Output the (X, Y) coordinate of the center of the cell containing the given text.  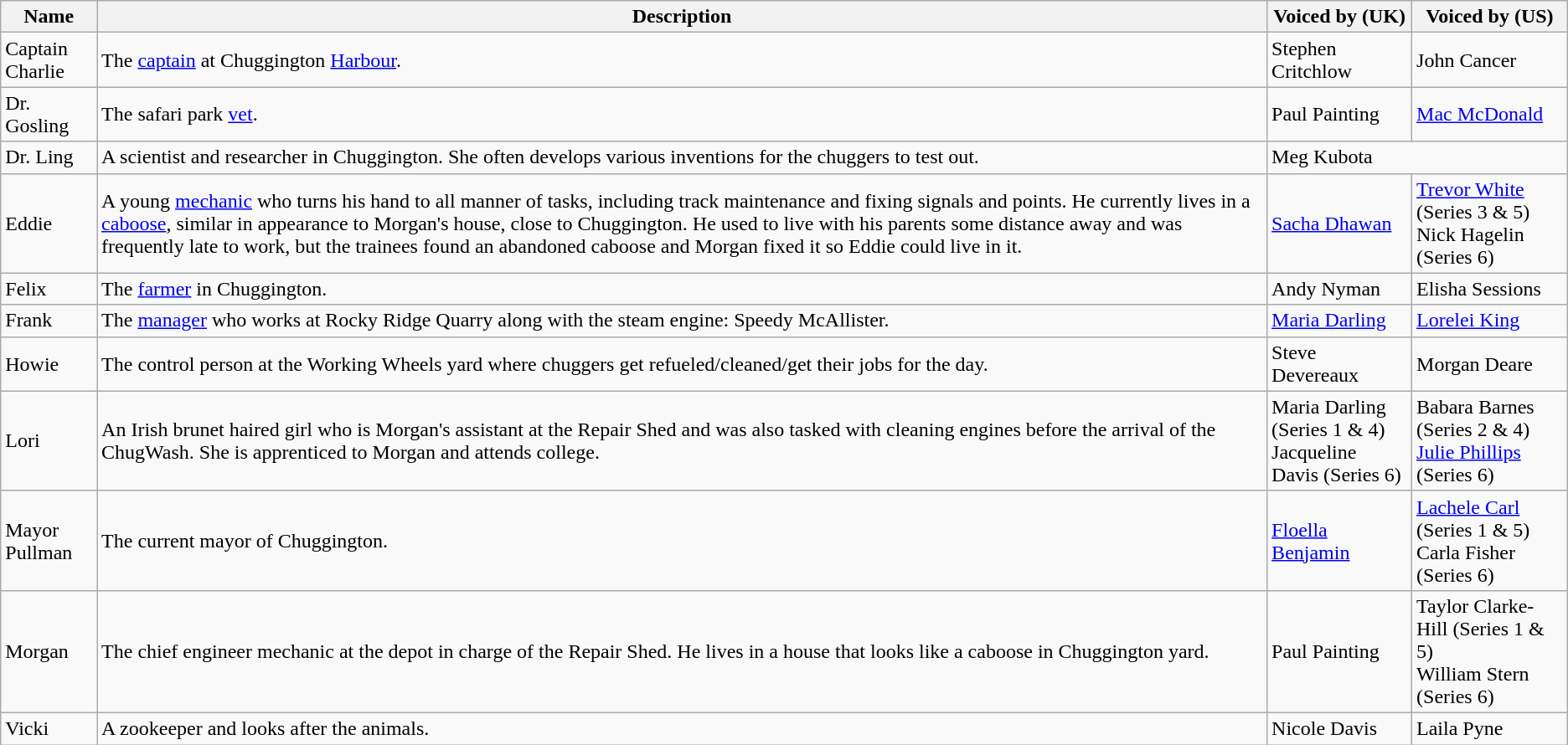
A scientist and researcher in Chuggington. She often develops various inventions for the chuggers to test out. (682, 157)
Stephen Critchlow (1340, 60)
Sacha Dhawan (1340, 223)
Vicki (49, 728)
Morgan (49, 651)
Steve Devereaux (1340, 363)
Laila Pyne (1490, 728)
The chief engineer mechanic at the depot in charge of the Repair Shed. He lives in a house that looks like a caboose in Chuggington yard. (682, 651)
Voiced by (UK) (1340, 17)
The control person at the Working Wheels yard where chuggers get refueled/cleaned/get their jobs for the day. (682, 363)
Morgan Deare (1490, 363)
Trevor White (Series 3 & 5)Nick Hagelin (Series 6) (1490, 223)
Mayor Pullman (49, 541)
Felix (49, 289)
Captain Charlie (49, 60)
Mac McDonald (1490, 114)
Taylor Clarke-Hill (Series 1 & 5)William Stern (Series 6) (1490, 651)
The farmer in Chuggington. (682, 289)
Nicole Davis (1340, 728)
Dr. Gosling (49, 114)
The captain at Chuggington Harbour. (682, 60)
Name (49, 17)
Voiced by (US) (1490, 17)
Maria Darling (Series 1 & 4)Jacqueline Davis (Series 6) (1340, 440)
Lori (49, 440)
Eddie (49, 223)
Lorelei King (1490, 321)
Floella Benjamin (1340, 541)
Dr. Ling (49, 157)
Howie (49, 363)
Maria Darling (1340, 321)
Babara Barnes (Series 2 & 4)Julie Phillips (Series 6) (1490, 440)
Meg Kubota (1417, 157)
A zookeeper and looks after the animals. (682, 728)
The manager who works at Rocky Ridge Quarry along with the steam engine: Speedy McAllister. (682, 321)
The safari park vet. (682, 114)
Lachele Carl (Series 1 & 5)Carla Fisher (Series 6) (1490, 541)
Andy Nyman (1340, 289)
Frank (49, 321)
The current mayor of Chuggington. (682, 541)
Description (682, 17)
John Cancer (1490, 60)
Elisha Sessions (1490, 289)
